Return the (X, Y) coordinate for the center point of the cell that contains the specified text.  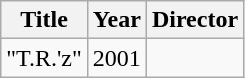
2001 (116, 58)
"T.R.'z" (44, 58)
Year (116, 20)
Director (194, 20)
Title (44, 20)
